Detect which cell encompasses the target text, then output its (X, Y) center coordinate. 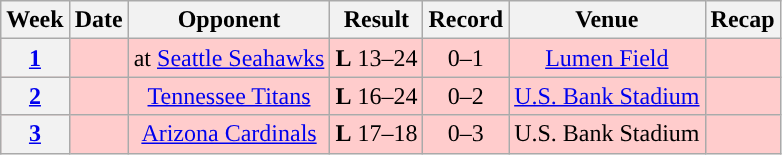
L 13–24 (376, 58)
Week (35, 20)
Result (376, 20)
Date (98, 20)
at Seattle Seahawks (229, 58)
0–1 (466, 58)
Recap (742, 20)
Record (466, 20)
0–2 (466, 96)
0–3 (466, 134)
Lumen Field (607, 58)
Opponent (229, 20)
2 (35, 96)
L 16–24 (376, 96)
3 (35, 134)
Venue (607, 20)
Tennessee Titans (229, 96)
Arizona Cardinals (229, 134)
L 17–18 (376, 134)
1 (35, 58)
